Pinpoint the cell where the given text exists, returning its (x, y) midpoint coordinate. 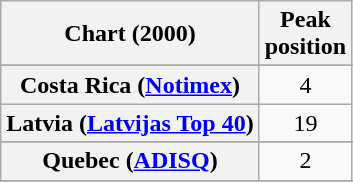
Chart (2000) (130, 34)
4 (305, 85)
Latvia (Latvijas Top 40) (130, 123)
19 (305, 123)
2 (305, 161)
Quebec (ADISQ) (130, 161)
Costa Rica (Notimex) (130, 85)
Peakposition (305, 34)
